From the cell containing the given text, extract its center point as [x, y] coordinate. 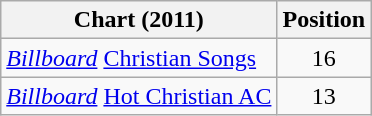
13 [324, 96]
Billboard Christian Songs [139, 58]
Chart (2011) [139, 20]
Position [324, 20]
16 [324, 58]
Billboard Hot Christian AC [139, 96]
